Find where the given text appears and provide that cell's center as (X, Y) coordinate. 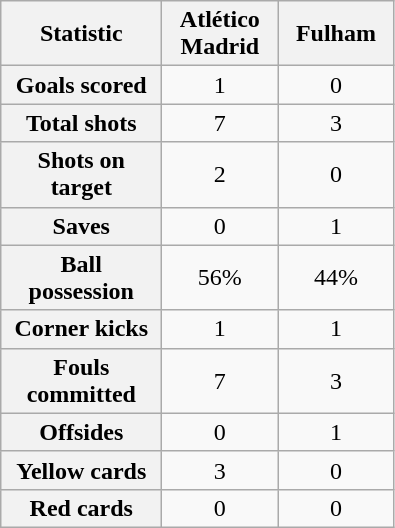
44% (336, 278)
Corner kicks (82, 329)
Fouls committed (82, 380)
Saves (82, 226)
Yellow cards (82, 470)
Atlético Madrid (220, 34)
2 (220, 174)
Ball possession (82, 278)
Red cards (82, 508)
Statistic (82, 34)
56% (220, 278)
Total shots (82, 123)
Fulham (336, 34)
Offsides (82, 432)
Goals scored (82, 85)
Shots on target (82, 174)
